Output the (x, y) coordinate of the center of the cell containing the given text.  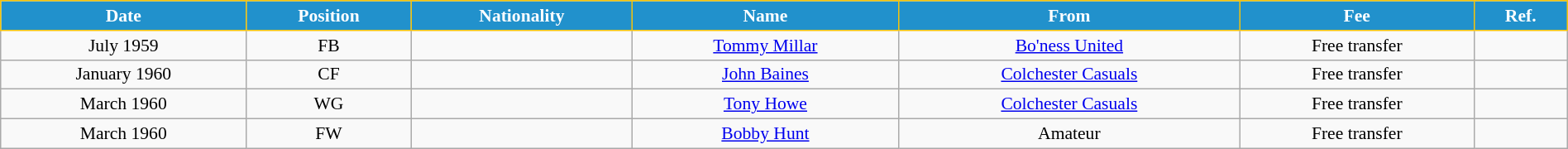
Tommy Millar (766, 46)
Date (124, 16)
Tony Howe (766, 104)
January 1960 (124, 74)
Nationality (521, 16)
Fee (1356, 16)
WG (329, 104)
FW (329, 134)
CF (329, 74)
John Baines (766, 74)
From (1068, 16)
Position (329, 16)
FB (329, 46)
Name (766, 16)
July 1959 (124, 46)
Ref. (1520, 16)
Amateur (1068, 134)
Bo'ness United (1068, 46)
Bobby Hunt (766, 134)
